For the text-containing cell, return its midpoint in [x, y] coordinate format. 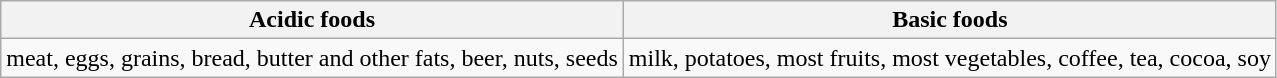
Acidic foods [312, 20]
Basic foods [950, 20]
milk, potatoes, most fruits, most vegetables, coffee, tea, cocoa, soy [950, 58]
meat, eggs, grains, bread, butter and other fats, beer, nuts, seeds [312, 58]
